Find where the given text appears and provide that cell's center as [X, Y] coordinate. 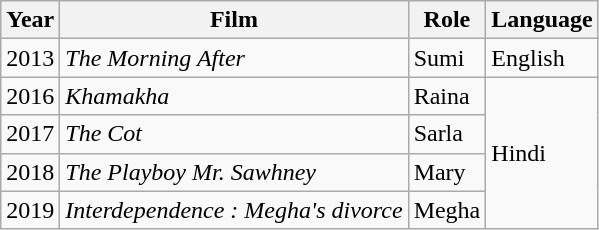
Year [30, 20]
Khamakha [234, 96]
The Playboy Mr. Sawhney [234, 172]
Sumi [447, 58]
Film [234, 20]
2019 [30, 210]
Hindi [542, 153]
The Morning After [234, 58]
Raina [447, 96]
2013 [30, 58]
2018 [30, 172]
Mary [447, 172]
2017 [30, 134]
Interdependence : Megha's divorce [234, 210]
English [542, 58]
2016 [30, 96]
Language [542, 20]
Role [447, 20]
Megha [447, 210]
The Cot [234, 134]
Sarla [447, 134]
